From the cell containing the given text, extract its center point as (X, Y) coordinate. 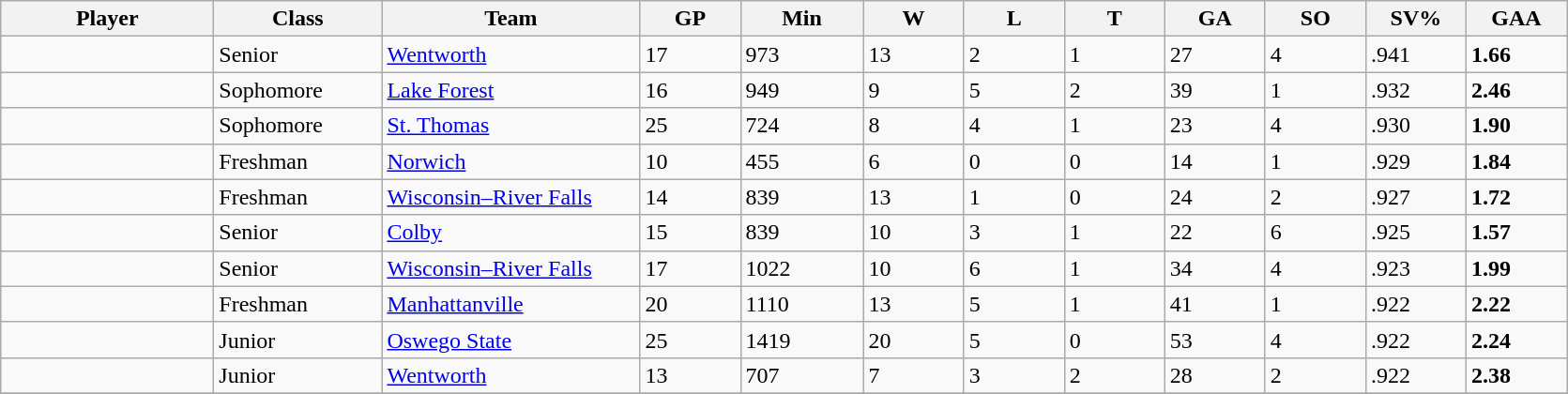
Lake Forest (510, 90)
SO (1316, 19)
1.84 (1516, 161)
949 (801, 90)
724 (801, 126)
1022 (801, 268)
2.24 (1516, 340)
53 (1214, 340)
973 (801, 54)
23 (1214, 126)
1.66 (1516, 54)
.930 (1415, 126)
.927 (1415, 197)
L (1013, 19)
Norwich (510, 161)
Class (298, 19)
9 (914, 90)
SV% (1415, 19)
.941 (1415, 54)
34 (1214, 268)
27 (1214, 54)
GA (1214, 19)
Team (510, 19)
1.90 (1516, 126)
455 (801, 161)
W (914, 19)
2.22 (1516, 304)
16 (691, 90)
8 (914, 126)
22 (1214, 233)
.925 (1415, 233)
Oswego State (510, 340)
41 (1214, 304)
15 (691, 233)
.932 (1415, 90)
707 (801, 375)
2.46 (1516, 90)
39 (1214, 90)
GAA (1516, 19)
2.38 (1516, 375)
Player (107, 19)
.929 (1415, 161)
1.72 (1516, 197)
7 (914, 375)
.923 (1415, 268)
St. Thomas (510, 126)
Min (801, 19)
1110 (801, 304)
1.99 (1516, 268)
24 (1214, 197)
1419 (801, 340)
GP (691, 19)
Colby (510, 233)
Manhattanville (510, 304)
T (1115, 19)
1.57 (1516, 233)
28 (1214, 375)
